Identify which cell holds the provided text, then report its [X, Y] central coordinate. 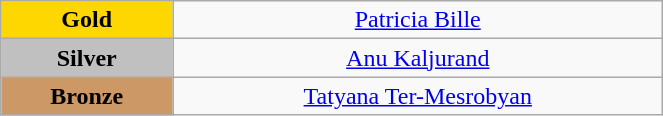
Tatyana Ter-Mesrobyan [418, 96]
Patricia Bille [418, 20]
Gold [87, 20]
Anu Kaljurand [418, 58]
Silver [87, 58]
Bronze [87, 96]
